Capture the cell that displays the provided text and extract its (X, Y) central coordinate. 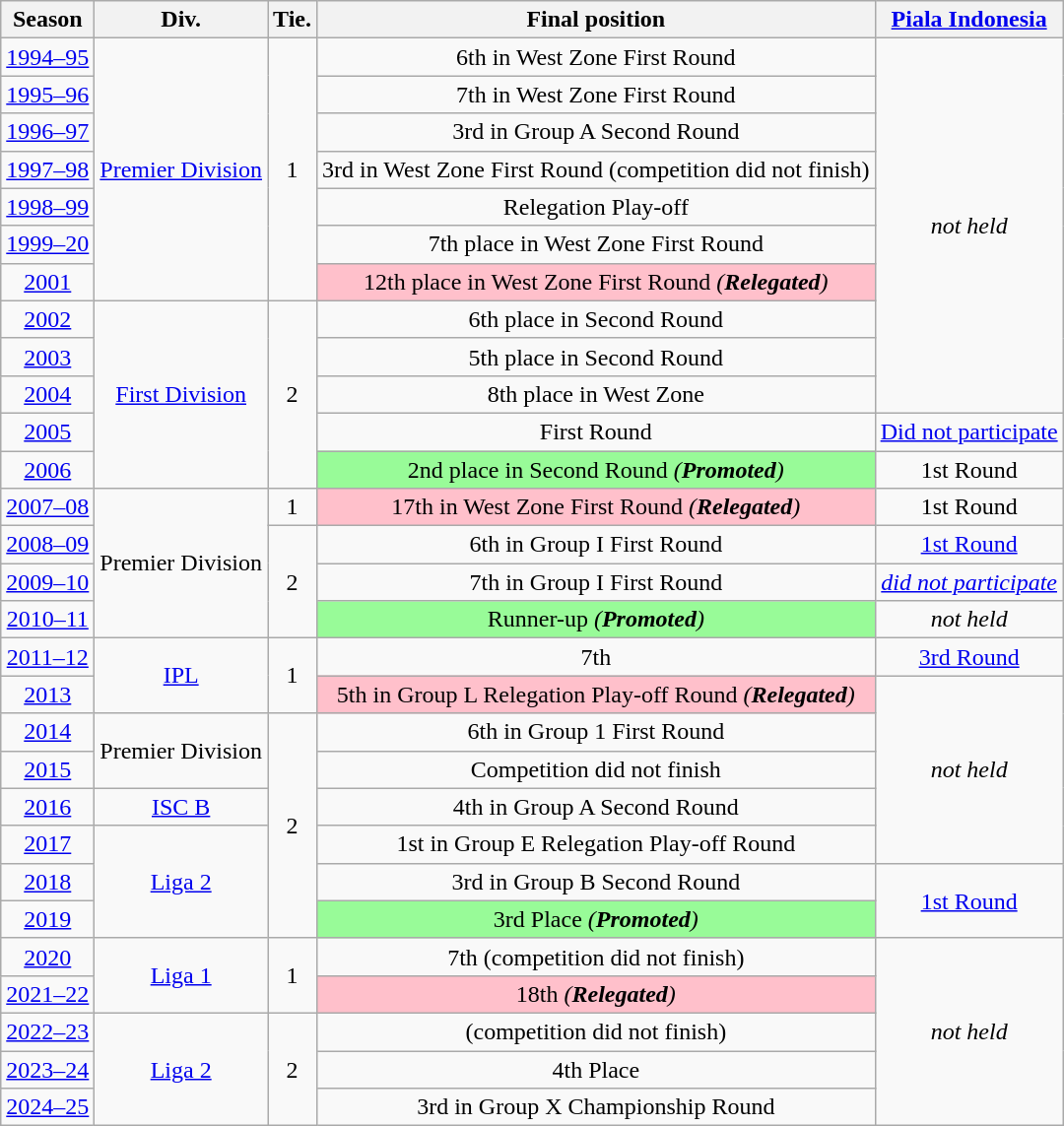
2nd place in Second Round (Promoted) (595, 470)
First Division (181, 394)
2006 (47, 470)
7th (competition did not finish) (595, 957)
2017 (47, 844)
2011–12 (47, 657)
7th (595, 657)
3rd in Group X Championship Round (595, 1107)
2013 (47, 695)
2004 (47, 394)
3rd in Group A Second Round (595, 132)
6th in Group 1 First Round (595, 732)
2010–11 (47, 620)
18th (Relegated) (595, 994)
8th place in West Zone (595, 394)
4th Place (595, 1069)
4th in Group A Second Round (595, 807)
Season (47, 20)
2003 (47, 357)
2002 (47, 319)
5th place in Second Round (595, 357)
5th in Group L Relegation Play-off Round (Relegated) (595, 695)
3rd in Group B Second Round (595, 882)
2023–24 (47, 1069)
2016 (47, 807)
2018 (47, 882)
12th place in West Zone First Round (Relegated) (595, 282)
6th in Group I First Round (595, 545)
IPL (181, 676)
1994–95 (47, 57)
2009–10 (47, 582)
1995–96 (47, 95)
2005 (47, 431)
ISC B (181, 807)
2007–08 (47, 507)
Final position (595, 20)
6th place in Second Round (595, 319)
2022–23 (47, 1031)
1999–20 (47, 244)
Piala Indonesia (969, 20)
2020 (47, 957)
Div. (181, 20)
7th in West Zone First Round (595, 95)
2021–22 (47, 994)
Runner-up (Promoted) (595, 620)
2019 (47, 919)
7th place in West Zone First Round (595, 244)
7th in Group I First Round (595, 582)
3rd in West Zone First Round (competition did not finish) (595, 169)
Relegation Play-off (595, 207)
17th in West Zone First Round (Relegated) (595, 507)
Tie. (293, 20)
6th in West Zone First Round (595, 57)
Liga 1 (181, 975)
Did not participate (969, 431)
1st in Group E Relegation Play-off Round (595, 844)
2014 (47, 732)
(competition did not finish) (595, 1031)
2008–09 (47, 545)
did not participate (969, 582)
2024–25 (47, 1107)
1997–98 (47, 169)
1998–99 (47, 207)
1996–97 (47, 132)
Competition did not finish (595, 769)
2001 (47, 282)
3rd Place (Promoted) (595, 919)
2015 (47, 769)
3rd Round (969, 657)
First Round (595, 431)
